Find where the given text appears and provide that cell's center as [X, Y] coordinate. 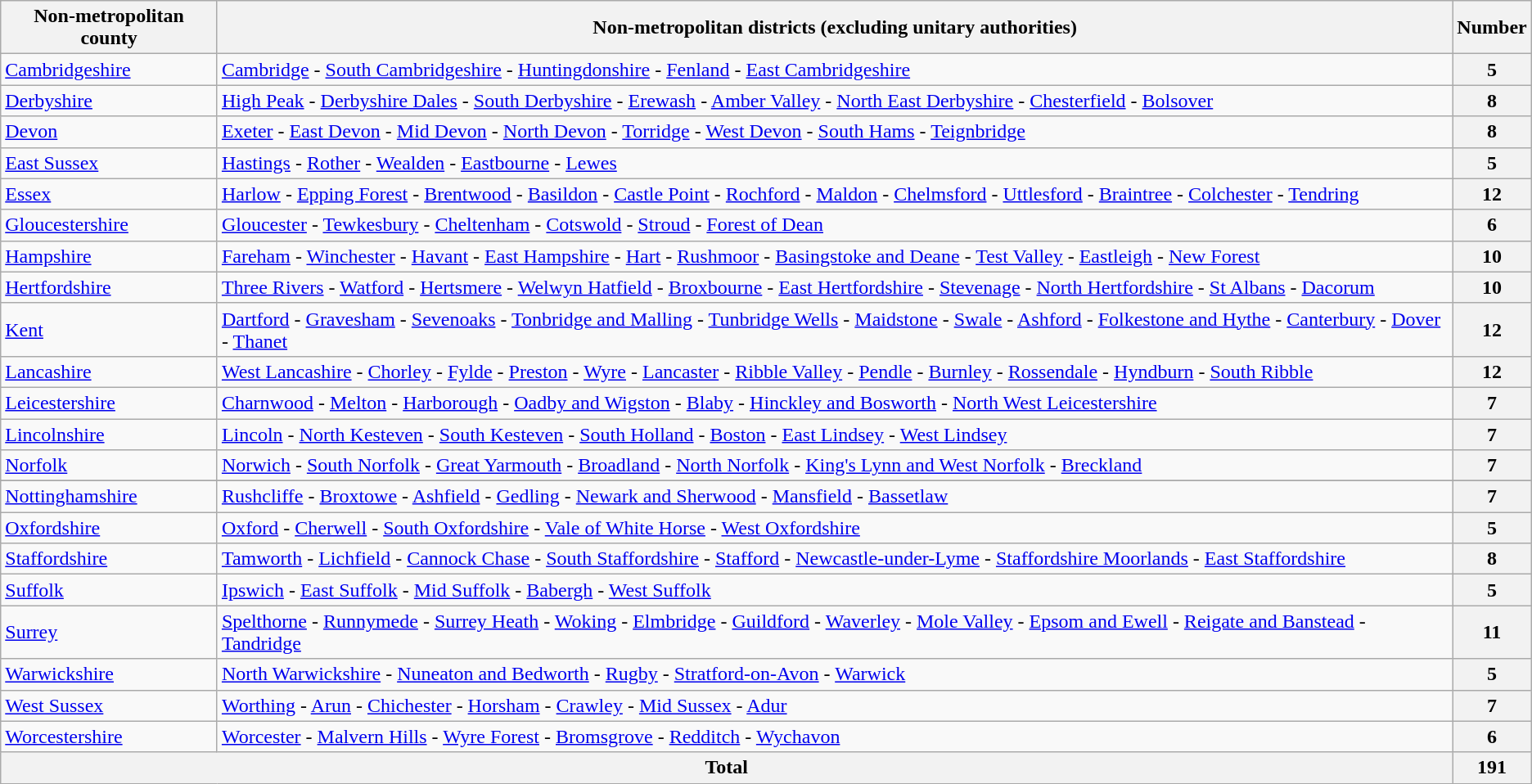
Worthing - Arun - Chichester - Horsham - Crawley - Mid Sussex - Adur [835, 705]
East Sussex [110, 163]
Oxford - Cherwell - South Oxfordshire - Vale of White Horse - West Oxfordshire [835, 528]
Non-metropolitan districts (excluding unitary authorities) [835, 28]
Essex [110, 194]
North Warwickshire - Nuneaton and Bedworth - Rugby - Stratford-on-Avon - Warwick [835, 674]
Cambridgeshire [110, 70]
Worcestershire [110, 737]
Oxfordshire [110, 528]
Gloucestershire [110, 225]
Gloucester - Tewkesbury - Cheltenham - Cotswold - Stroud - Forest of Dean [835, 225]
Hastings - Rother - Wealden - Eastbourne - Lewes [835, 163]
Non-metropolitan county [110, 28]
Ipswich - East Suffolk - Mid Suffolk - Babergh - West Suffolk [835, 590]
Worcester - Malvern Hills - Wyre Forest - Bromsgrove - Redditch - Wychavon [835, 737]
Suffolk [110, 590]
Total [727, 768]
Number [1492, 28]
Leicestershire [110, 403]
Rushcliffe - Broxtowe - Ashfield - Gedling - Newark and Sherwood - Mansfield - Bassetlaw [835, 497]
Lincoln - North Kesteven - South Kesteven - South Holland - Boston - East Lindsey - West Lindsey [835, 435]
Harlow - Epping Forest - Brentwood - Basildon - Castle Point - Rochford - Maldon - Chelmsford - Uttlesford - Braintree - Colchester - Tendring [835, 194]
Tamworth - Lichfield - Cannock Chase - South Staffordshire - Stafford - Newcastle-under-Lyme - Staffordshire Moorlands - East Staffordshire [835, 559]
Warwickshire [110, 674]
West Sussex [110, 705]
Devon [110, 132]
Charnwood - Melton - Harborough - Oadby and Wigston - Blaby - Hinckley and Bosworth - North West Leicestershire [835, 403]
Fareham - Winchester - Havant - East Hampshire - Hart - Rushmoor - Basingstoke and Deane - Test Valley - Eastleigh - New Forest [835, 256]
Hampshire [110, 256]
Lincolnshire [110, 435]
Exeter - East Devon - Mid Devon - North Devon - Torridge - West Devon - South Hams - Teignbridge [835, 132]
Norwich - South Norfolk - Great Yarmouth - Broadland - North Norfolk - King's Lynn and West Norfolk - Breckland [835, 466]
Derbyshire [110, 101]
Norfolk [110, 466]
Nottinghamshire [110, 497]
Kent [110, 329]
191 [1492, 768]
Surrey [110, 632]
11 [1492, 632]
High Peak - Derbyshire Dales - South Derbyshire - Erewash - Amber Valley - North East Derbyshire - Chesterfield - Bolsover [835, 101]
Lancashire [110, 372]
Hertfordshire [110, 287]
Spelthorne - Runnymede - Surrey Heath - Woking - Elmbridge - Guildford - Waverley - Mole Valley - Epsom and Ewell - Reigate and Banstead - Tandridge [835, 632]
Cambridge - South Cambridgeshire - Huntingdonshire - Fenland - East Cambridgeshire [835, 70]
Three Rivers - Watford - Hertsmere - Welwyn Hatfield - Broxbourne - East Hertfordshire - Stevenage - North Hertfordshire - St Albans - Dacorum [835, 287]
Staffordshire [110, 559]
West Lancashire - Chorley - Fylde - Preston - Wyre - Lancaster - Ribble Valley - Pendle - Burnley - Rossendale - Hyndburn - South Ribble [835, 372]
